Provide the (x, y) coordinate of the cell's center where the given text is located.  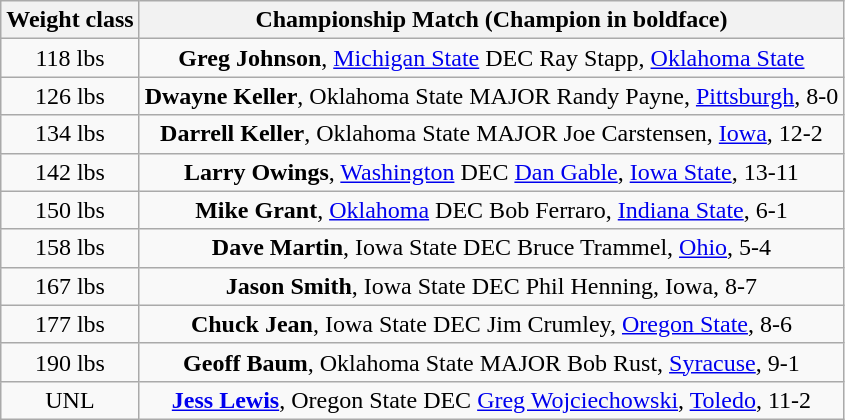
Chuck Jean, Iowa State DEC Jim Crumley, Oregon State, 8-6 (492, 324)
Jason Smith, Iowa State DEC Phil Henning, Iowa, 8-7 (492, 286)
118 lbs (70, 58)
126 lbs (70, 96)
177 lbs (70, 324)
Dwayne Keller, Oklahoma State MAJOR Randy Payne, Pittsburgh, 8-0 (492, 96)
Weight class (70, 20)
167 lbs (70, 286)
Jess Lewis, Oregon State DEC Greg Wojciechowski, Toledo, 11-2 (492, 400)
Larry Owings, Washington DEC Dan Gable, Iowa State, 13-11 (492, 172)
Darrell Keller, Oklahoma State MAJOR Joe Carstensen, Iowa, 12-2 (492, 134)
150 lbs (70, 210)
Dave Martin, Iowa State DEC Bruce Trammel, Ohio, 5-4 (492, 248)
134 lbs (70, 134)
Geoff Baum, Oklahoma State MAJOR Bob Rust, Syracuse, 9-1 (492, 362)
190 lbs (70, 362)
158 lbs (70, 248)
Championship Match (Champion in boldface) (492, 20)
UNL (70, 400)
Mike Grant, Oklahoma DEC Bob Ferraro, Indiana State, 6-1 (492, 210)
142 lbs (70, 172)
Greg Johnson, Michigan State DEC Ray Stapp, Oklahoma State (492, 58)
